From the cell containing the given text, extract its center point as [X, Y] coordinate. 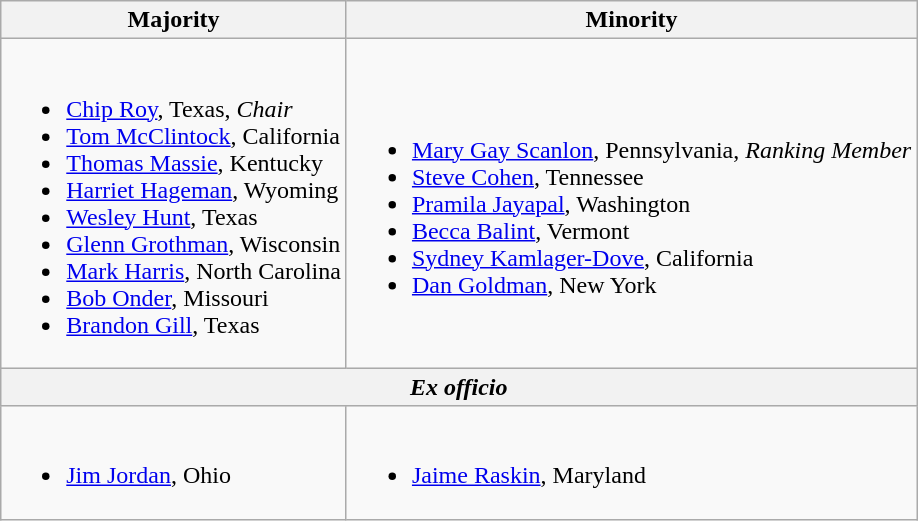
Jim Jordan, Ohio [174, 462]
Minority [631, 20]
Ex officio [459, 387]
Majority [174, 20]
Jaime Raskin, Maryland [631, 462]
